Scan for the cell matching the given text and deliver its (X, Y) coordinate at center. 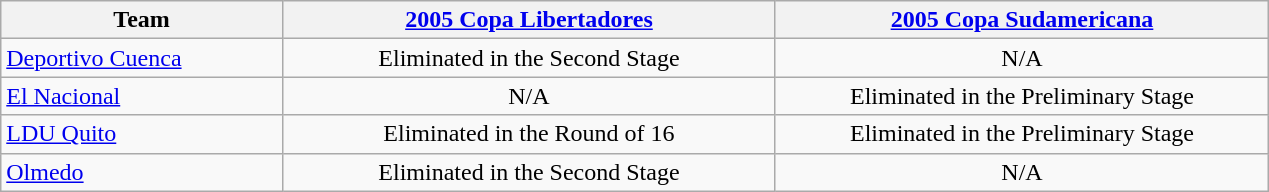
El Nacional (142, 96)
Deportivo Cuenca (142, 58)
Team (142, 20)
LDU Quito (142, 134)
Eliminated in the Round of 16 (528, 134)
2005 Copa Sudamericana (1022, 20)
2005 Copa Libertadores (528, 20)
Olmedo (142, 172)
